Find where the given text appears and provide that cell's center as (X, Y) coordinate. 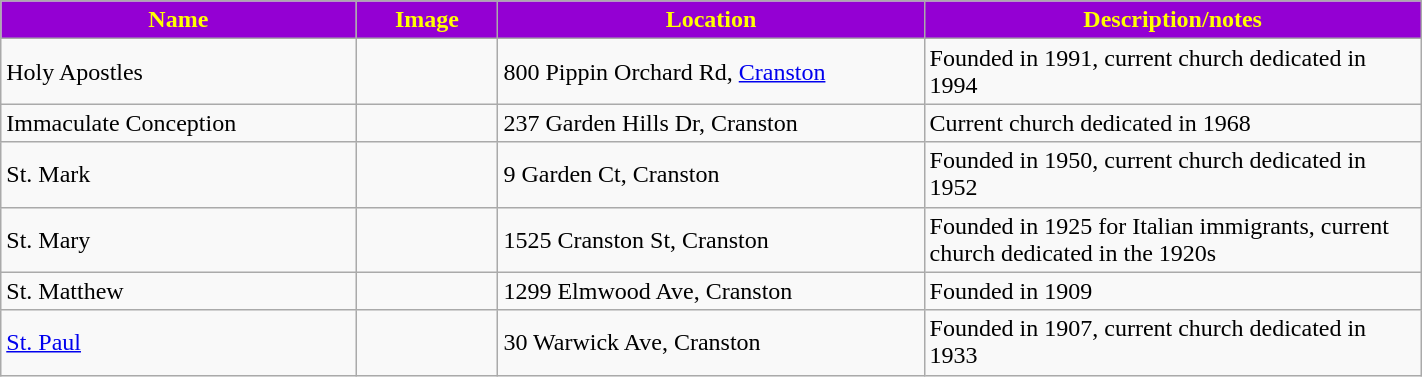
St. Mark (178, 174)
1525 Cranston St, Cranston (711, 240)
Immaculate Conception (178, 123)
Founded in 1950, current church dedicated in 1952 (1172, 174)
237 Garden Hills Dr, Cranston (711, 123)
St. Paul (178, 342)
1299 Elmwood Ave, Cranston (711, 291)
30 Warwick Ave, Cranston (711, 342)
St. Mary (178, 240)
Current church dedicated in 1968 (1172, 123)
800 Pippin Orchard Rd, Cranston (711, 72)
9 Garden Ct, Cranston (711, 174)
Description/notes (1172, 20)
Founded in 1907, current church dedicated in 1933 (1172, 342)
Image (427, 20)
Location (711, 20)
Holy Apostles (178, 72)
Founded in 1925 for Italian immigrants, current church dedicated in the 1920s (1172, 240)
Founded in 1991, current church dedicated in 1994 (1172, 72)
Name (178, 20)
Founded in 1909 (1172, 291)
St. Matthew (178, 291)
